Pinpoint the cell where the given text exists, returning its [x, y] midpoint coordinate. 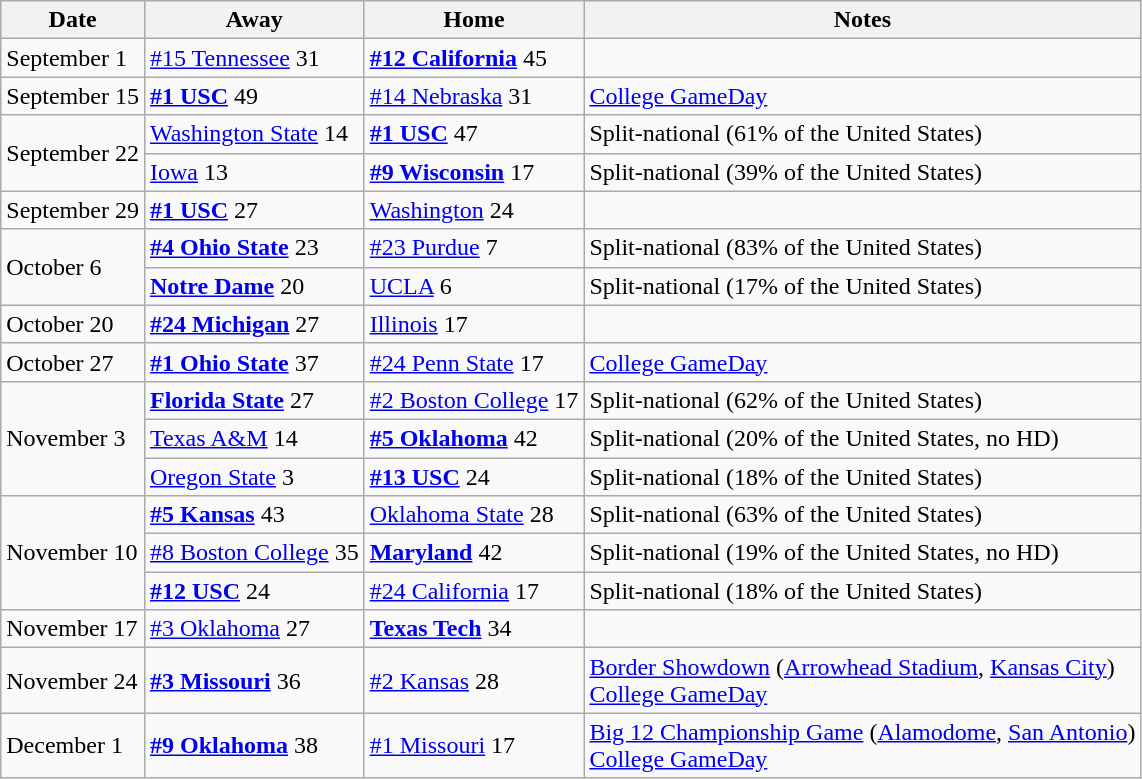
#1 USC 49 [254, 96]
#24 California 17 [474, 591]
Texas A&M 14 [254, 438]
Notes [862, 20]
Notre Dame 20 [254, 286]
Split-national (62% of the United States) [862, 400]
Iowa 13 [254, 172]
#12 California 45 [474, 58]
Border Showdown (Arrowhead Stadium, Kansas City)College GameDay [862, 680]
September 15 [73, 96]
#1 USC 47 [474, 134]
Maryland 42 [474, 553]
October 20 [73, 324]
#15 Tennessee 31 [254, 58]
Split-national (19% of the United States, no HD) [862, 553]
#4 Ohio State 23 [254, 248]
Split-national (61% of the United States) [862, 134]
September 22 [73, 153]
Split-national (83% of the United States) [862, 248]
Washington 24 [474, 210]
#23 Purdue 7 [474, 248]
December 1 [73, 746]
#1 USC 27 [254, 210]
Texas Tech 34 [474, 629]
#3 Missouri 36 [254, 680]
#24 Penn State 17 [474, 362]
#2 Boston College 17 [474, 400]
#24 Michigan 27 [254, 324]
Oregon State 3 [254, 477]
November 17 [73, 629]
#14 Nebraska 31 [474, 96]
Split-national (63% of the United States) [862, 515]
Oklahoma State 28 [474, 515]
#5 Oklahoma 42 [474, 438]
Split-national (20% of the United States, no HD) [862, 438]
Florida State 27 [254, 400]
Home [474, 20]
Split-national (17% of the United States) [862, 286]
Illinois 17 [474, 324]
#1 Missouri 17 [474, 746]
#12 USC 24 [254, 591]
Big 12 Championship Game (Alamodome, San Antonio)College GameDay [862, 746]
Away [254, 20]
Washington State 14 [254, 134]
November 3 [73, 438]
#13 USC 24 [474, 477]
Date [73, 20]
#9 Oklahoma 38 [254, 746]
#9 Wisconsin 17 [474, 172]
#3 Oklahoma 27 [254, 629]
October 27 [73, 362]
September 29 [73, 210]
Split-national (39% of the United States) [862, 172]
November 24 [73, 680]
November 10 [73, 553]
UCLA 6 [474, 286]
September 1 [73, 58]
#1 Ohio State 37 [254, 362]
#8 Boston College 35 [254, 553]
#2 Kansas 28 [474, 680]
#5 Kansas 43 [254, 515]
October 6 [73, 267]
